Return (x, y) of the center of cell containing provided text 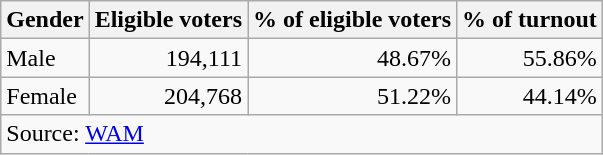
Male (45, 58)
Source: WAM (302, 134)
48.67% (352, 58)
Female (45, 96)
% of eligible voters (352, 20)
44.14% (530, 96)
194,111 (168, 58)
51.22% (352, 96)
55.86% (530, 58)
204,768 (168, 96)
Gender (45, 20)
Eligible voters (168, 20)
% of turnout (530, 20)
